Provide the (X, Y) coordinate of the cell's center where the given text is located.  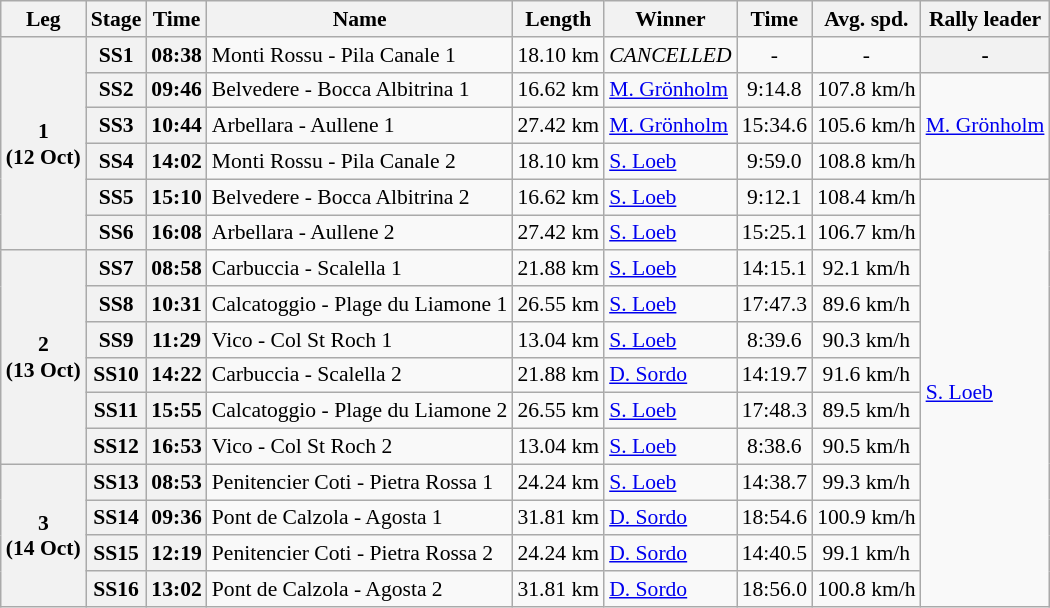
Pont de Calzola - Agosta 2 (360, 589)
SS10 (116, 375)
Penitencier Coti - Pietra Rossa 1 (360, 482)
SS4 (116, 162)
SS14 (116, 518)
3(14 Oct) (44, 535)
16:08 (176, 233)
Monti Rossu - Pila Canale 2 (360, 162)
12:19 (176, 554)
Carbuccia - Scalella 2 (360, 375)
Name (360, 19)
9:14.8 (774, 90)
105.6 km/h (866, 126)
108.8 km/h (866, 162)
15:34.6 (774, 126)
14:22 (176, 375)
SS9 (116, 340)
18:56.0 (774, 589)
9:59.0 (774, 162)
08:38 (176, 55)
Belvedere - Bocca Albitrina 2 (360, 197)
13:02 (176, 589)
Stage (116, 19)
11:29 (176, 340)
18:54.6 (774, 518)
2(13 Oct) (44, 358)
14:19.7 (774, 375)
89.5 km/h (866, 411)
SS16 (116, 589)
17:48.3 (774, 411)
14:40.5 (774, 554)
Pont de Calzola - Agosta 1 (360, 518)
14:02 (176, 162)
Penitencier Coti - Pietra Rossa 2 (360, 554)
106.7 km/h (866, 233)
99.3 km/h (866, 482)
SS2 (116, 90)
107.8 km/h (866, 90)
14:38.7 (774, 482)
SS7 (116, 269)
15:25.1 (774, 233)
89.6 km/h (866, 304)
SS12 (116, 447)
08:58 (176, 269)
Calcatoggio - Plage du Liamone 1 (360, 304)
08:53 (176, 482)
Leg (44, 19)
SS11 (116, 411)
Vico - Col St Roch 1 (360, 340)
Calcatoggio - Plage du Liamone 2 (360, 411)
16:53 (176, 447)
9:12.1 (774, 197)
Rally leader (986, 19)
SS15 (116, 554)
Belvedere - Bocca Albitrina 1 (360, 90)
15:55 (176, 411)
91.6 km/h (866, 375)
17:47.3 (774, 304)
108.4 km/h (866, 197)
SS1 (116, 55)
SS5 (116, 197)
Avg. spd. (866, 19)
SS6 (116, 233)
100.9 km/h (866, 518)
100.8 km/h (866, 589)
Arbellara - Aullene 2 (360, 233)
8:39.6 (774, 340)
09:46 (176, 90)
SS8 (116, 304)
15:10 (176, 197)
Vico - Col St Roch 2 (360, 447)
SS13 (116, 482)
14:15.1 (774, 269)
09:36 (176, 518)
Arbellara - Aullene 1 (360, 126)
CANCELLED (670, 55)
10:44 (176, 126)
Winner (670, 19)
90.3 km/h (866, 340)
Length (558, 19)
Monti Rossu - Pila Canale 1 (360, 55)
90.5 km/h (866, 447)
10:31 (176, 304)
92.1 km/h (866, 269)
99.1 km/h (866, 554)
1(12 Oct) (44, 144)
Carbuccia - Scalella 1 (360, 269)
SS3 (116, 126)
8:38.6 (774, 447)
